Extract the [X, Y] coordinate from the center of the cell holding the provided text.  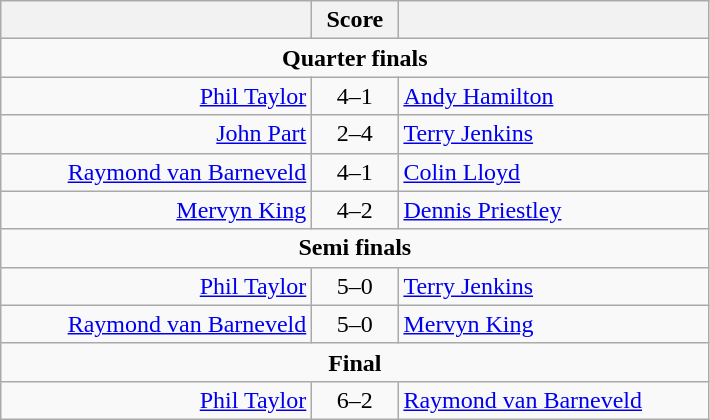
4–2 [355, 210]
Quarter finals [355, 58]
Final [355, 362]
John Part [156, 134]
Score [355, 20]
6–2 [355, 400]
Semi finals [355, 248]
Andy Hamilton [554, 96]
Colin Lloyd [554, 172]
2–4 [355, 134]
Dennis Priestley [554, 210]
